Output the (x, y) coordinate of the center of the cell containing the given text.  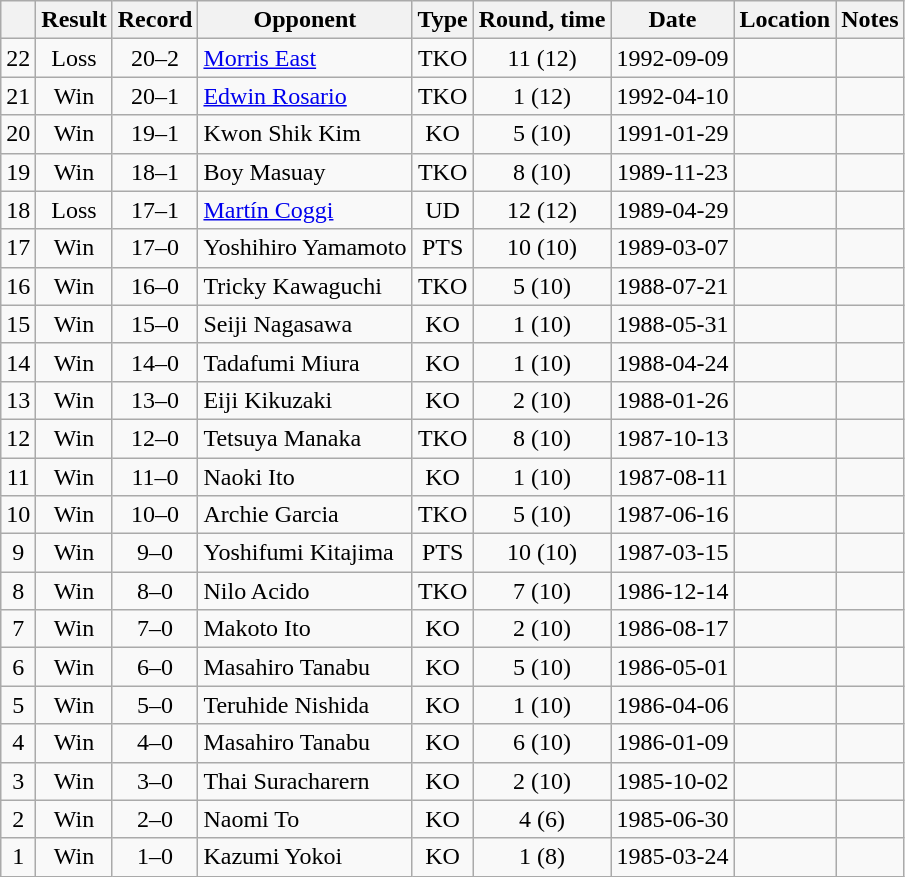
1992-04-10 (672, 96)
4–0 (155, 743)
1987-06-16 (672, 515)
Eiji Kikuzaki (305, 400)
1992-09-09 (672, 58)
11 (12) (542, 58)
Yoshihiro Yamamoto (305, 248)
1988-01-26 (672, 400)
9 (18, 553)
1 (8) (542, 857)
18–1 (155, 172)
Tetsuya Manaka (305, 438)
10–0 (155, 515)
16 (18, 286)
1985-03-24 (672, 857)
1986-08-17 (672, 629)
1985-06-30 (672, 819)
6 (10) (542, 743)
1989-03-07 (672, 248)
1989-11-23 (672, 172)
14 (18, 362)
1 (18, 857)
5 (18, 705)
Makoto Ito (305, 629)
1991-01-29 (672, 134)
13 (18, 400)
22 (18, 58)
17–0 (155, 248)
16–0 (155, 286)
1986-04-06 (672, 705)
Date (672, 20)
Archie Garcia (305, 515)
Round, time (542, 20)
UD (442, 210)
2 (18, 819)
4 (6) (542, 819)
Kazumi Yokoi (305, 857)
Morris East (305, 58)
14–0 (155, 362)
Yoshifumi Kitajima (305, 553)
1986-01-09 (672, 743)
18 (18, 210)
Type (442, 20)
7 (10) (542, 591)
7–0 (155, 629)
Martín Coggi (305, 210)
1 (12) (542, 96)
Result (74, 20)
Opponent (305, 20)
Teruhide Nishida (305, 705)
Naomi To (305, 819)
13–0 (155, 400)
1988-07-21 (672, 286)
Seiji Nagasawa (305, 324)
Boy Masuay (305, 172)
4 (18, 743)
11 (18, 477)
Nilo Acido (305, 591)
9–0 (155, 553)
17–1 (155, 210)
1987-08-11 (672, 477)
Notes (870, 20)
1987-10-13 (672, 438)
1988-04-24 (672, 362)
20–1 (155, 96)
Kwon Shik Kim (305, 134)
21 (18, 96)
1987-03-15 (672, 553)
1986-12-14 (672, 591)
8 (18, 591)
1985-10-02 (672, 781)
7 (18, 629)
1989-04-29 (672, 210)
20 (18, 134)
15–0 (155, 324)
19–1 (155, 134)
Location (785, 20)
3–0 (155, 781)
19 (18, 172)
20–2 (155, 58)
6 (18, 667)
2–0 (155, 819)
1–0 (155, 857)
6–0 (155, 667)
12–0 (155, 438)
12 (12) (542, 210)
3 (18, 781)
10 (18, 515)
17 (18, 248)
Edwin Rosario (305, 96)
15 (18, 324)
Tricky Kawaguchi (305, 286)
Tadafumi Miura (305, 362)
12 (18, 438)
Record (155, 20)
Naoki Ito (305, 477)
1986-05-01 (672, 667)
8–0 (155, 591)
1988-05-31 (672, 324)
Thai Suracharern (305, 781)
11–0 (155, 477)
5–0 (155, 705)
